Locate the cell with the specified text and output its (X, Y) center coordinate. 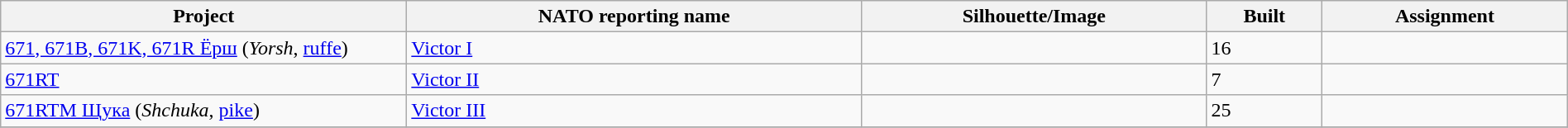
NATO reporting name (634, 17)
671RTM Щука (Shchuka, pike) (203, 111)
Project (203, 17)
671, 671B, 671K, 671R Ёрш (Yorsh, ruffe) (203, 48)
7 (1264, 79)
Victor II (634, 79)
Assignment (1446, 17)
Silhouette/Image (1034, 17)
671RT (203, 79)
Victor I (634, 48)
Victor III (634, 111)
16 (1264, 48)
25 (1264, 111)
Built (1264, 17)
